Capture the cell that displays the provided text and extract its [X, Y] central coordinate. 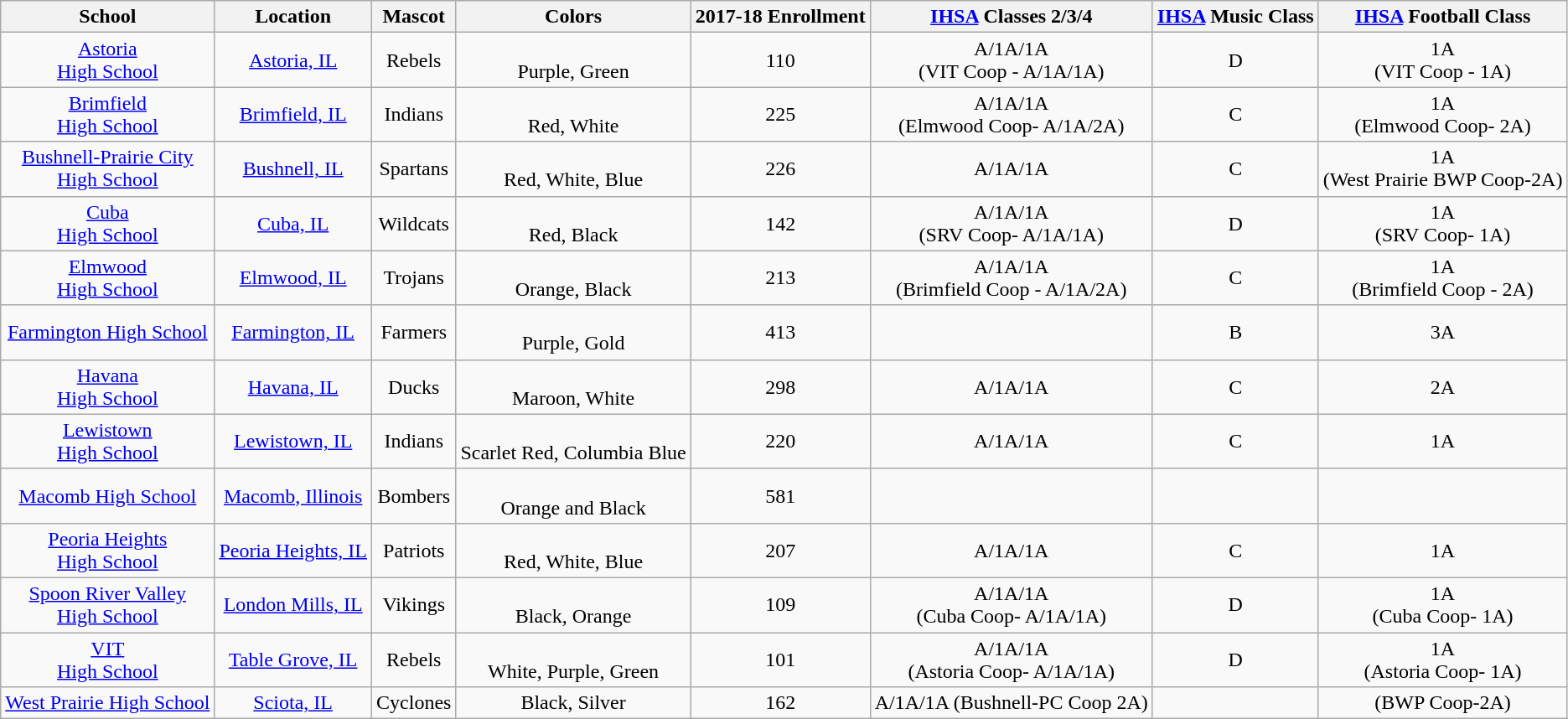
413 [780, 332]
IHSA Classes 2/3/4 [1011, 17]
109 [780, 605]
A/1A/1A (Bushnell-PC Coop 2A) [1011, 703]
2017-18 Enrollment [780, 17]
1A(VIT Coop - 1A) [1443, 60]
(BWP Coop-2A) [1443, 703]
1A(Cuba Coop- 1A) [1443, 605]
162 [780, 703]
1A(Elmwood Coop- 2A) [1443, 114]
BrimfieldHigh School [107, 114]
Havana, IL [293, 387]
Wildcats [414, 223]
Spoon River ValleyHigh School [107, 605]
Bushnell, IL [293, 169]
Purple, Green [573, 60]
Spartans [414, 169]
225 [780, 114]
A/1A/1A(Astoria Coop- A/1A/1A) [1011, 659]
Cyclones [414, 703]
London Mills, IL [293, 605]
B [1235, 332]
AstoriaHigh School [107, 60]
3A [1443, 332]
White, Purple, Green [573, 659]
West Prairie High School [107, 703]
Macomb High School [107, 496]
LewistownHigh School [107, 441]
Brimfield, IL [293, 114]
A/1A/1A(Cuba Coop- A/1A/1A) [1011, 605]
2A [1443, 387]
Red, White [573, 114]
Macomb, Illinois [293, 496]
1A(Brimfield Coop - 2A) [1443, 278]
226 [780, 169]
CubaHigh School [107, 223]
Vikings [414, 605]
Peoria HeightsHigh School [107, 550]
581 [780, 496]
Bombers [414, 496]
Purple, Gold [573, 332]
298 [780, 387]
Elmwood, IL [293, 278]
ElmwoodHigh School [107, 278]
School [107, 17]
VITHigh School [107, 659]
1A(SRV Coop- 1A) [1443, 223]
Farmington, IL [293, 332]
Mascot [414, 17]
1A(Astoria Coop- 1A) [1443, 659]
Farmington High School [107, 332]
Black, Orange [573, 605]
Lewistown, IL [293, 441]
HavanaHigh School [107, 387]
Scarlet Red, Columbia Blue [573, 441]
Location [293, 17]
Bushnell-Prairie CityHigh School [107, 169]
A/1A/1A(SRV Coop- A/1A/1A) [1011, 223]
A/1A/1A(VIT Coop - A/1A/1A) [1011, 60]
A/1A/1A(Elmwood Coop- A/1A/2A) [1011, 114]
Table Grove, IL [293, 659]
Black, Silver [573, 703]
213 [780, 278]
Maroon, White [573, 387]
Red, Black [573, 223]
Patriots [414, 550]
IHSA Football Class [1443, 17]
220 [780, 441]
110 [780, 60]
Colors [573, 17]
Orange and Black [573, 496]
1A(West Prairie BWP Coop-2A) [1443, 169]
142 [780, 223]
Peoria Heights, IL [293, 550]
101 [780, 659]
A/1A/1A(Brimfield Coop - A/1A/2A) [1011, 278]
Cuba, IL [293, 223]
Astoria, IL [293, 60]
IHSA Music Class [1235, 17]
207 [780, 550]
Trojans [414, 278]
Ducks [414, 387]
Orange, Black [573, 278]
Farmers [414, 332]
Sciota, IL [293, 703]
